Capture the cell that displays the provided text and extract its (X, Y) central coordinate. 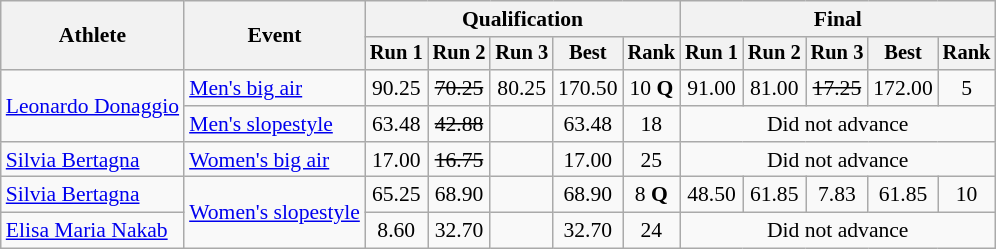
8.60 (396, 231)
17.25 (838, 88)
90.25 (396, 88)
7.83 (838, 195)
70.25 (460, 88)
Men's slopestyle (274, 124)
170.50 (588, 88)
80.25 (522, 88)
25 (652, 160)
Men's big air (274, 88)
Women's slopestyle (274, 212)
10 Q (652, 88)
Athlete (92, 36)
48.50 (712, 195)
8 Q (652, 195)
65.25 (396, 195)
Leonardo Donaggio (92, 106)
42.88 (460, 124)
91.00 (712, 88)
81.00 (774, 88)
24 (652, 231)
18 (652, 124)
172.00 (902, 88)
Event (274, 36)
Women's big air (274, 160)
5 (967, 88)
Final (838, 19)
Qualification (522, 19)
10 (967, 195)
Elisa Maria Nakab (92, 231)
16.75 (460, 160)
